Return [x, y] of the center of cell containing provided text 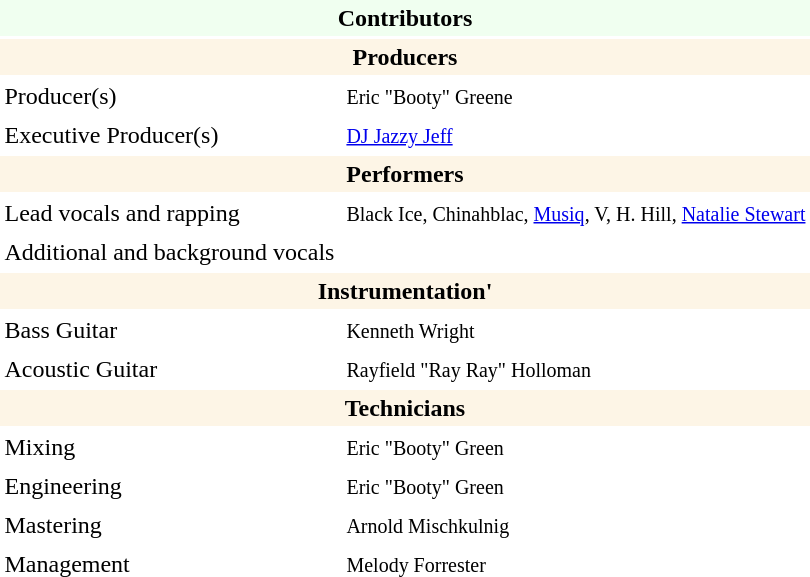
DJ Jazzy Jeff [576, 135]
Engineering [170, 486]
Producers [405, 57]
Rayfield "Ray Ray" Holloman [576, 369]
Lead vocals and rapping [170, 213]
Acoustic Guitar [170, 369]
Contributors [405, 18]
Arnold Mischkulnig [576, 525]
Technicians [405, 408]
Executive Producer(s) [170, 135]
Bass Guitar [170, 330]
Producer(s) [170, 96]
Mixing [170, 447]
Mastering [170, 525]
Eric "Booty" Greene [576, 96]
Additional and background vocals [170, 252]
Instrumentation' [405, 291]
Black Ice, Chinahblac, Musiq, V, H. Hill, Natalie Stewart [576, 213]
Kenneth Wright [576, 330]
Performers [405, 174]
